Search for the cell housing the specified text and yield its (x, y) center coordinate. 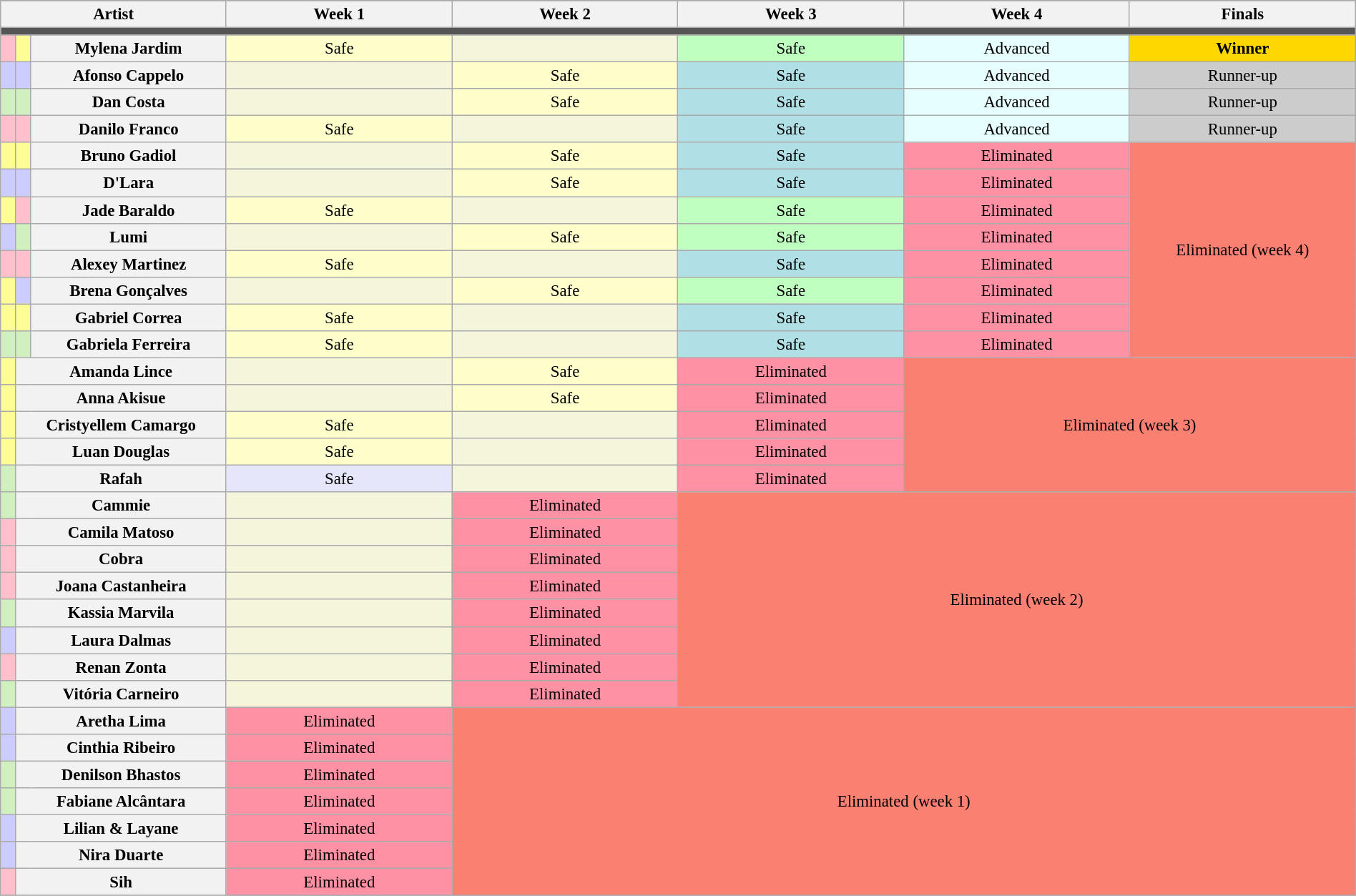
D'Lara (129, 183)
Dan Costa (129, 102)
Gabriela Ferreira (129, 345)
Renan Zonta (122, 667)
Eliminated (week 3) (1130, 425)
Kassia Marvila (122, 614)
Amanda Lince (122, 371)
Danilo Franco (129, 129)
Jade Baraldo (129, 210)
Cinthia Ribeiro (122, 748)
Laura Dalmas (122, 640)
Week 4 (1017, 14)
Winner (1242, 49)
Nira Duarte (122, 855)
Eliminated (week 2) (1017, 599)
Denilson Bhastos (122, 774)
Anna Akisue (122, 398)
Luan Douglas (122, 452)
Brena Gonçalves (129, 290)
Camila Matoso (122, 533)
Cobra (122, 559)
Mylena Jardim (129, 49)
Gabriel Correa (129, 317)
Cammie (122, 506)
Rafah (122, 479)
Eliminated (week 1) (904, 801)
Lumi (129, 237)
Week 1 (339, 14)
Joana Castanheira (122, 586)
Finals (1242, 14)
Alexey Martinez (129, 264)
Bruno Gadiol (129, 157)
Aretha Lima (122, 721)
Week 3 (791, 14)
Cristyellem Camargo (122, 425)
Lilian & Layane (122, 828)
Afonso Cappelo (129, 76)
Fabiane Alcântara (122, 802)
Week 2 (565, 14)
Artist (114, 14)
Sih (122, 882)
Vitória Carneiro (122, 694)
Eliminated (week 4) (1242, 250)
